From the cell containing the given text, extract its center point as [X, Y] coordinate. 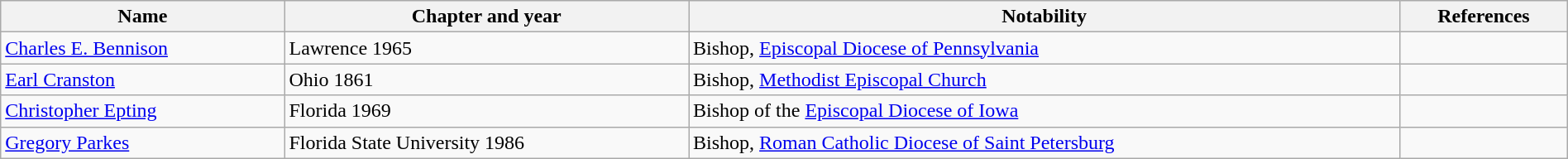
Florida State University 1986 [486, 142]
Chapter and year [486, 17]
Ohio 1861 [486, 79]
Gregory Parkes [142, 142]
Notability [1045, 17]
Bishop of the Episcopal Diocese of Iowa [1045, 111]
Bishop, Roman Catholic Diocese of Saint Petersburg [1045, 142]
Christopher Epting [142, 111]
Earl Cranston [142, 79]
References [1484, 17]
Florida 1969 [486, 111]
Bishop, Episcopal Diocese of Pennsylvania [1045, 48]
Bishop, Methodist Episcopal Church [1045, 79]
Name [142, 17]
Charles E. Bennison [142, 48]
Lawrence 1965 [486, 48]
